Scan for the cell matching the given text and deliver its (X, Y) coordinate at center. 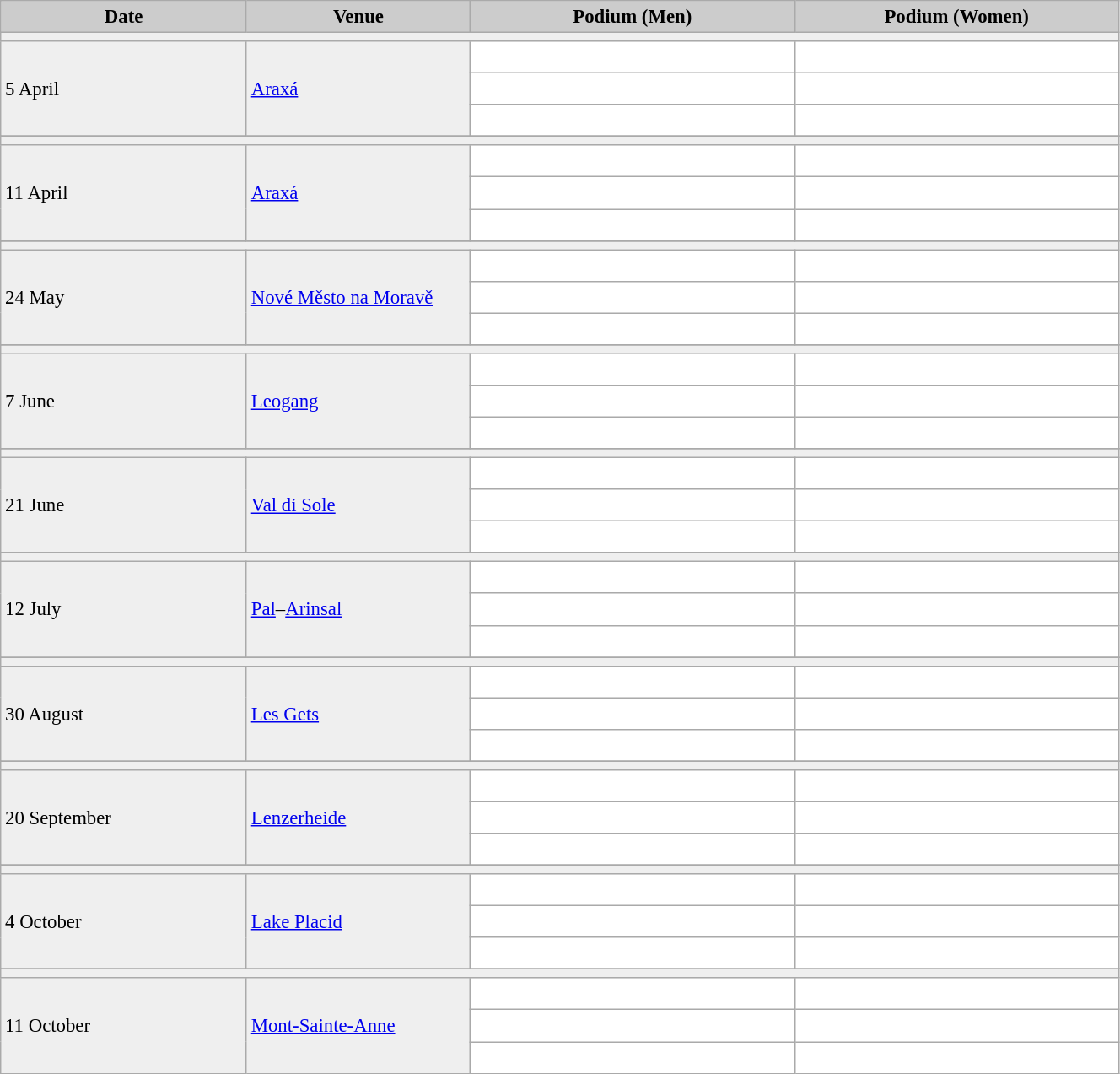
Nové Město na Moravě (358, 297)
20 September (124, 818)
Mont-Sainte-Anne (358, 1026)
7 June (124, 402)
Pal–Arinsal (358, 609)
11 April (124, 192)
Leogang (358, 402)
Venue (358, 17)
Podium (Women) (956, 17)
Lake Placid (358, 921)
12 July (124, 609)
30 August (124, 714)
4 October (124, 921)
Date (124, 17)
21 June (124, 506)
Podium (Men) (633, 17)
5 April (124, 89)
24 May (124, 297)
11 October (124, 1026)
Lenzerheide (358, 818)
Les Gets (358, 714)
Val di Sole (358, 506)
